From the cell containing the given text, extract its center point as (x, y) coordinate. 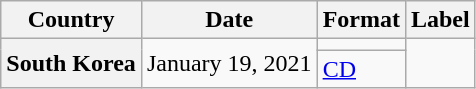
Format (361, 20)
Label (440, 20)
CD (361, 69)
Date (229, 20)
South Korea (72, 64)
Country (72, 20)
January 19, 2021 (229, 64)
